Find where the given text appears and provide that cell's center as (X, Y) coordinate. 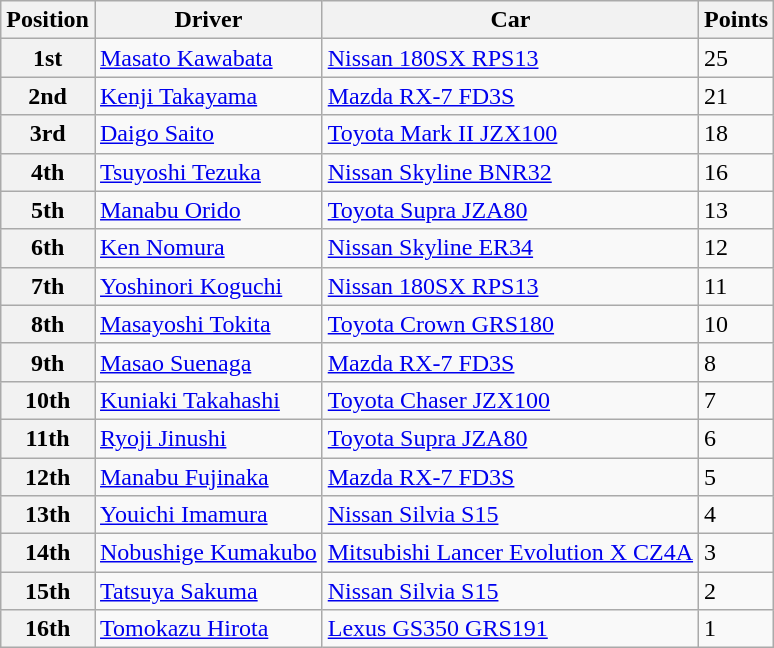
12 (736, 248)
Position (48, 20)
Ryoji Jinushi (208, 438)
16 (736, 172)
7th (48, 286)
4th (48, 172)
Points (736, 20)
5 (736, 477)
Kenji Takayama (208, 96)
9th (48, 362)
Youichi Imamura (208, 515)
2 (736, 591)
Toyota Chaser JZX100 (510, 400)
6 (736, 438)
Masato Kawabata (208, 58)
11th (48, 438)
8th (48, 324)
12th (48, 477)
Manabu Fujinaka (208, 477)
3rd (48, 134)
11 (736, 286)
10th (48, 400)
Car (510, 20)
Ken Nomura (208, 248)
1 (736, 629)
3 (736, 553)
4 (736, 515)
Nobushige Kumakubo (208, 553)
6th (48, 248)
Kuniaki Takahashi (208, 400)
10 (736, 324)
25 (736, 58)
15th (48, 591)
Masao Suenaga (208, 362)
Driver (208, 20)
16th (48, 629)
Masayoshi Tokita (208, 324)
Daigo Saito (208, 134)
7 (736, 400)
Nissan Skyline BNR32 (510, 172)
13 (736, 210)
13th (48, 515)
Toyota Mark II JZX100 (510, 134)
Yoshinori Koguchi (208, 286)
14th (48, 553)
Tatsuya Sakuma (208, 591)
2nd (48, 96)
Nissan Skyline ER34 (510, 248)
1st (48, 58)
Tsuyoshi Tezuka (208, 172)
8 (736, 362)
Mitsubishi Lancer Evolution X CZ4A (510, 553)
Tomokazu Hirota (208, 629)
Lexus GS350 GRS191 (510, 629)
21 (736, 96)
5th (48, 210)
Manabu Orido (208, 210)
Toyota Crown GRS180 (510, 324)
18 (736, 134)
